Extract the [X, Y] coordinate from the center of the cell holding the provided text.  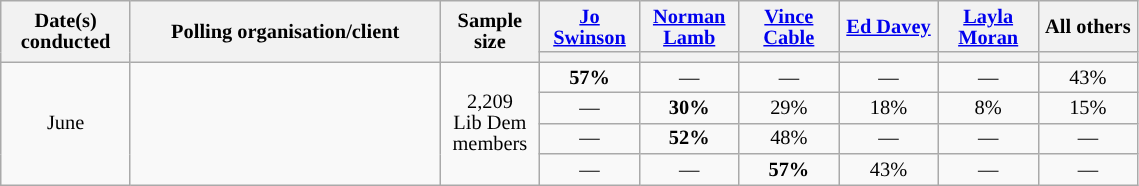
Sample size [490, 30]
Vince Cable [789, 26]
Date(s)conducted [66, 30]
18% [889, 108]
Jo Swinson [590, 26]
29% [789, 108]
June [66, 124]
Layla Moran [988, 26]
30% [689, 108]
Ed Davey [889, 26]
48% [789, 138]
2,209 Lib Dem members [490, 124]
15% [1088, 108]
8% [988, 108]
All others [1088, 26]
Norman Lamb [689, 26]
Polling organisation/client [285, 30]
52% [689, 138]
